Identify which cell holds the provided text, then report its [x, y] central coordinate. 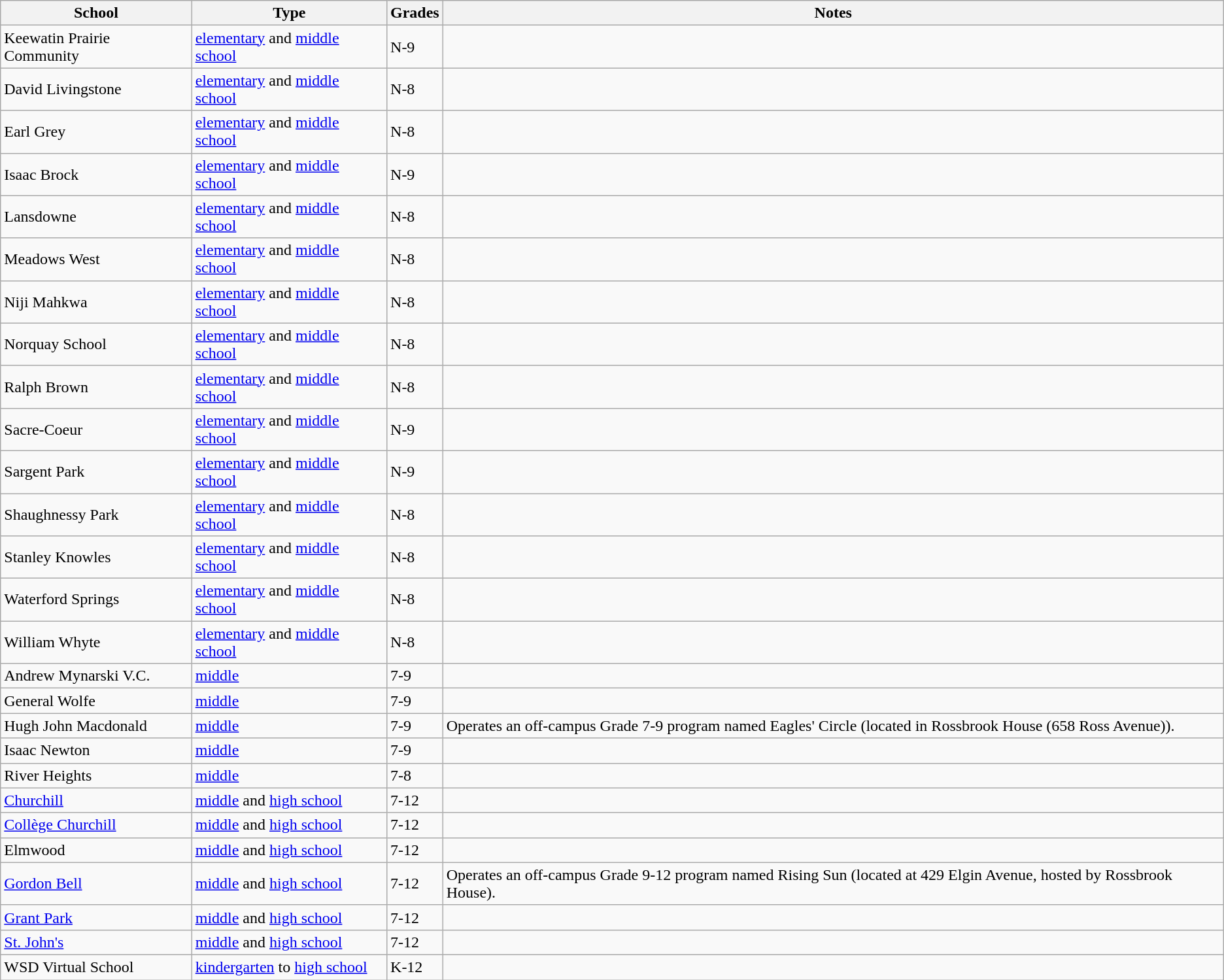
General Wolfe [96, 701]
Type [289, 13]
Isaac Brock [96, 174]
Collège Churchill [96, 825]
Norquay School [96, 344]
WSD Virtual School [96, 967]
Meadows West [96, 259]
David Livingstone [96, 89]
Operates an off-campus Grade 7-9 program named Eagles' Circle (located in Rossbrook House (658 Ross Avenue)). [833, 726]
Niji Mahkwa [96, 302]
Shaughnessy Park [96, 514]
Keewatin Prairie Community [96, 47]
River Heights [96, 775]
Grant Park [96, 917]
School [96, 13]
Sargent Park [96, 472]
St. John's [96, 942]
Isaac Newton [96, 751]
7-8 [415, 775]
K-12 [415, 967]
Sacre-Coeur [96, 429]
kindergarten to high school [289, 967]
Notes [833, 13]
Elmwood [96, 850]
William Whyte [96, 642]
Gordon Bell [96, 884]
Ralph Brown [96, 387]
Andrew Mynarski V.C. [96, 676]
Lansdowne [96, 217]
Operates an off-campus Grade 9-12 program named Rising Sun (located at 429 Elgin Avenue, hosted by Rossbrook House). [833, 884]
Hugh John Macdonald [96, 726]
Waterford Springs [96, 600]
Earl Grey [96, 132]
Churchill [96, 800]
Stanley Knowles [96, 557]
Grades [415, 13]
